Pinpoint the cell where the given text exists, returning its [X, Y] midpoint coordinate. 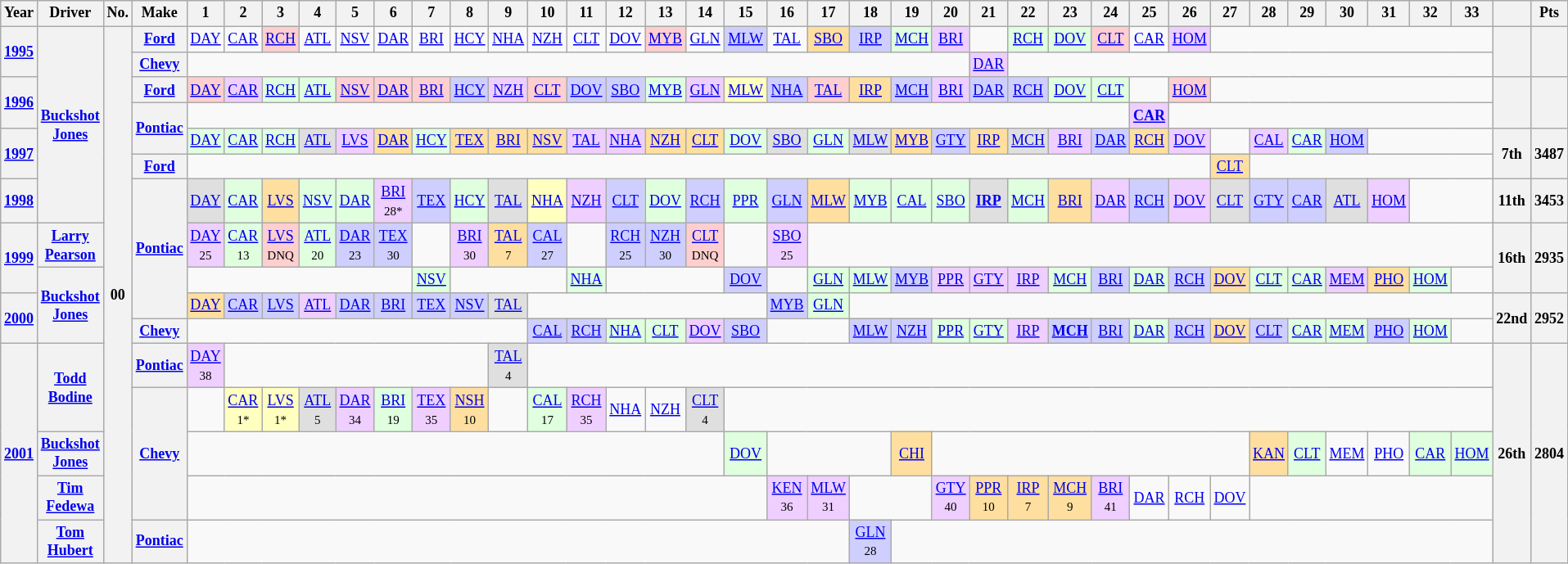
10 [548, 13]
5 [355, 13]
CAL17 [548, 409]
28 [1269, 13]
BRI41 [1110, 498]
ATL20 [318, 246]
6 [393, 13]
NSH10 [470, 409]
Year [20, 13]
2935 [1549, 259]
9 [508, 13]
CAL27 [548, 246]
7 [432, 13]
12 [626, 13]
Todd Bodine [70, 388]
13 [666, 13]
Pts [1549, 13]
CLTDNQ [705, 246]
16 [787, 13]
22 [1028, 13]
1998 [20, 201]
22nd [1512, 318]
LVSDNQ [281, 246]
1996 [20, 102]
DAY25 [206, 246]
IRP7 [1028, 498]
24 [1110, 13]
11th [1512, 201]
1999 [20, 259]
Tim Fedewa [70, 498]
TAL4 [508, 366]
ATL5 [318, 409]
CLT4 [705, 409]
SBO25 [787, 246]
LVS1* [281, 409]
00 [118, 295]
DAY38 [206, 366]
DAR34 [355, 409]
14 [705, 13]
26 [1189, 13]
GLN28 [870, 541]
11 [586, 13]
DAR23 [355, 246]
PPR10 [989, 498]
3453 [1549, 201]
Make [159, 13]
MLW31 [829, 498]
GTY40 [951, 498]
1 [206, 13]
27 [1230, 13]
2 [243, 13]
1995 [20, 52]
26th [1512, 453]
BRI30 [470, 246]
CAR1* [243, 409]
7th [1512, 154]
MCH9 [1069, 498]
Driver [70, 13]
BRI19 [393, 409]
TEX30 [393, 246]
16th [1512, 259]
33 [1472, 13]
1997 [20, 154]
3 [281, 13]
2952 [1549, 318]
RCH25 [626, 246]
2000 [20, 318]
4 [318, 13]
20 [951, 13]
2804 [1549, 453]
CAR13 [243, 246]
CHI [912, 453]
KAN [1269, 453]
15 [745, 13]
Larry Pearson [70, 246]
19 [912, 13]
17 [829, 13]
KEN36 [787, 498]
8 [470, 13]
18 [870, 13]
31 [1389, 13]
BRI28* [393, 201]
23 [1069, 13]
21 [989, 13]
No. [118, 13]
NZH30 [666, 246]
2001 [20, 453]
30 [1347, 13]
TEX35 [432, 409]
32 [1430, 13]
RCH35 [586, 409]
3487 [1549, 154]
29 [1307, 13]
TAL7 [508, 246]
Tom Hubert [70, 541]
25 [1150, 13]
